Determine the [x, y] coordinate at the center of the cell enclosing the given text.  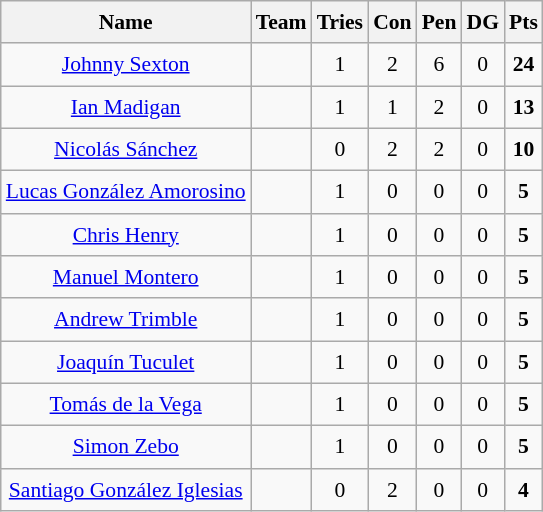
Ian Madigan [126, 108]
Nicolás Sánchez [126, 150]
6 [440, 66]
Joaquín Tuculet [126, 362]
Johnny Sexton [126, 66]
Tries [340, 22]
Tomás de la Vega [126, 406]
Chris Henry [126, 236]
24 [524, 66]
Pen [440, 22]
Con [392, 22]
Lucas González Amorosino [126, 192]
Pts [524, 22]
4 [524, 490]
10 [524, 150]
Team [282, 22]
Name [126, 22]
Andrew Trimble [126, 320]
Simon Zebo [126, 448]
Manuel Montero [126, 278]
DG [482, 22]
Santiago González Iglesias [126, 490]
13 [524, 108]
